Extract the (x, y) coordinate from the center of the cell holding the provided text.  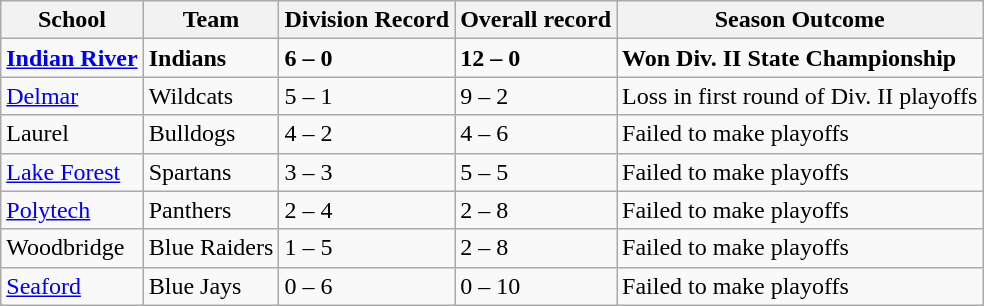
4 – 6 (536, 134)
0 – 6 (367, 286)
Blue Raiders (211, 248)
Polytech (72, 210)
Blue Jays (211, 286)
Woodbridge (72, 248)
9 – 2 (536, 96)
5 – 1 (367, 96)
Delmar (72, 96)
Bulldogs (211, 134)
3 – 3 (367, 172)
Indians (211, 58)
Laurel (72, 134)
1 – 5 (367, 248)
12 – 0 (536, 58)
Wildcats (211, 96)
4 – 2 (367, 134)
Loss in first round of Div. II playoffs (800, 96)
6 – 0 (367, 58)
Overall record (536, 20)
Lake Forest (72, 172)
Season Outcome (800, 20)
Panthers (211, 210)
2 – 4 (367, 210)
5 – 5 (536, 172)
Division Record (367, 20)
Spartans (211, 172)
School (72, 20)
0 – 10 (536, 286)
Team (211, 20)
Won Div. II State Championship (800, 58)
Indian River (72, 58)
Seaford (72, 286)
